Detect which cell encompasses the target text, then output its (X, Y) center coordinate. 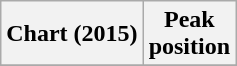
Peakposition (189, 34)
Chart (2015) (72, 34)
